Capture the cell that displays the provided text and extract its [X, Y] central coordinate. 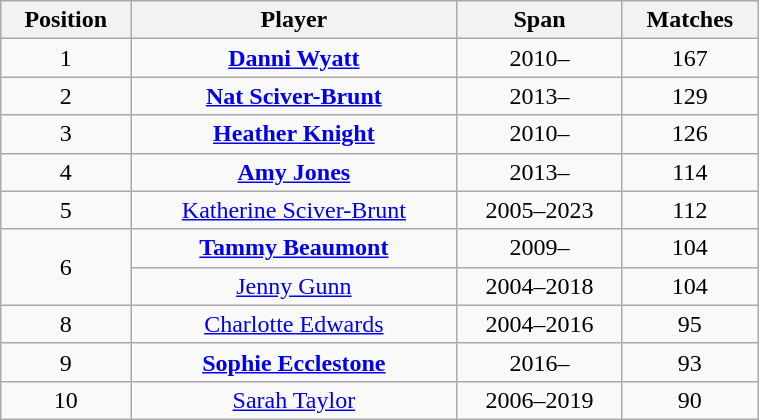
Katherine Sciver-Brunt [294, 210]
167 [690, 58]
2 [66, 96]
Charlotte Edwards [294, 324]
Span [540, 20]
Amy Jones [294, 172]
Matches [690, 20]
90 [690, 400]
Sarah Taylor [294, 400]
Tammy Beaumont [294, 248]
126 [690, 134]
4 [66, 172]
2005–2023 [540, 210]
Danni Wyatt [294, 58]
Position [66, 20]
2006–2019 [540, 400]
Sophie Ecclestone [294, 362]
2004–2018 [540, 286]
Heather Knight [294, 134]
112 [690, 210]
93 [690, 362]
2009– [540, 248]
1 [66, 58]
95 [690, 324]
114 [690, 172]
6 [66, 267]
Nat Sciver-Brunt [294, 96]
10 [66, 400]
8 [66, 324]
5 [66, 210]
2004–2016 [540, 324]
129 [690, 96]
Player [294, 20]
3 [66, 134]
9 [66, 362]
2016– [540, 362]
Jenny Gunn [294, 286]
